Detect which cell encompasses the target text, then output its [x, y] center coordinate. 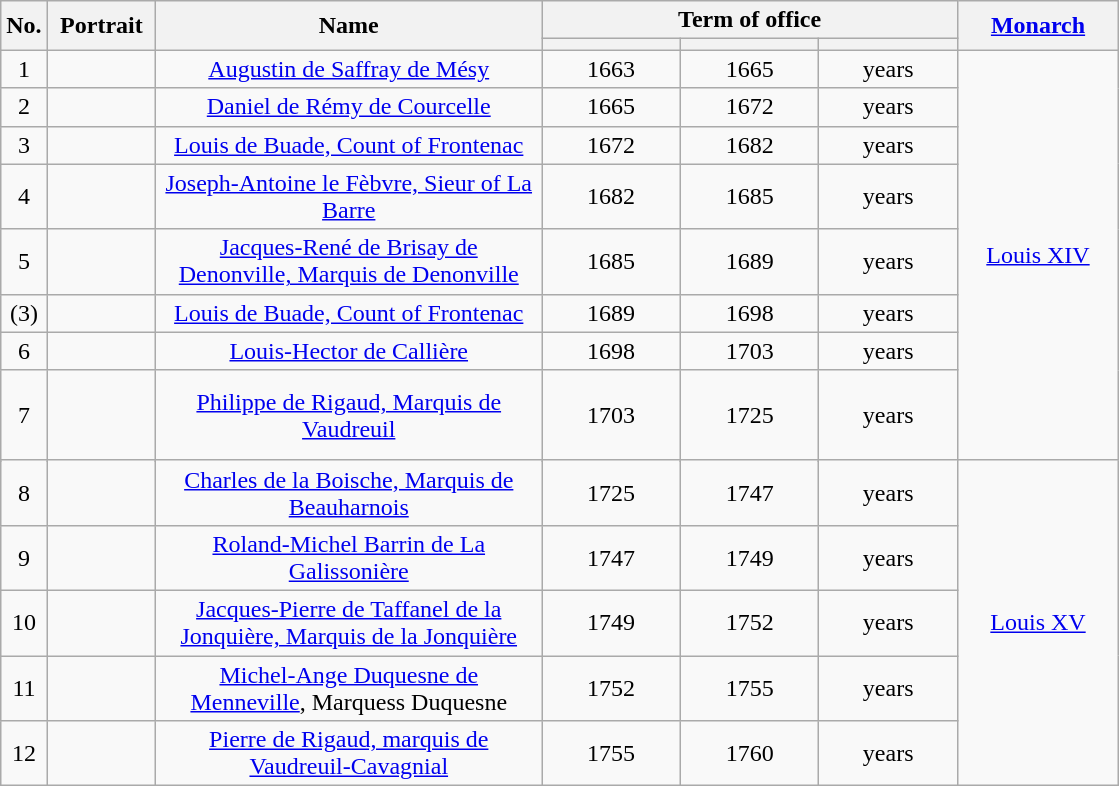
Joseph-Antoine le Fèbvre, Sieur of La Barre [349, 196]
Portrait [102, 26]
Louis XIV [1038, 255]
Augustin de Saffray de Mésy [349, 69]
12 [24, 754]
Michel-Ange Duquesne de Menneville, Marquess Duquesne [349, 688]
(3) [24, 313]
3 [24, 145]
Term of office [750, 20]
Name [349, 26]
4 [24, 196]
Daniel de Rémy de Courcelle [349, 107]
9 [24, 558]
Monarch [1038, 26]
1 [24, 69]
Pierre de Rigaud, marquis de Vaudreuil-Cavagnial [349, 754]
2 [24, 107]
Roland-Michel Barrin de La Galissonière [349, 558]
8 [24, 492]
Louis-Hector de Callière [349, 351]
11 [24, 688]
7 [24, 415]
10 [24, 622]
No. [24, 26]
6 [24, 351]
5 [24, 262]
Louis XV [1038, 622]
1760 [750, 754]
Jacques-René de Brisay de Denonville, Marquis de Denonville [349, 262]
Charles de la Boische, Marquis de Beauharnois [349, 492]
1663 [612, 69]
Philippe de Rigaud, Marquis de Vaudreuil [349, 415]
Jacques-Pierre de Taffanel de la Jonquière, Marquis de la Jonquière [349, 622]
